Return (X, Y) of the center of cell containing provided text 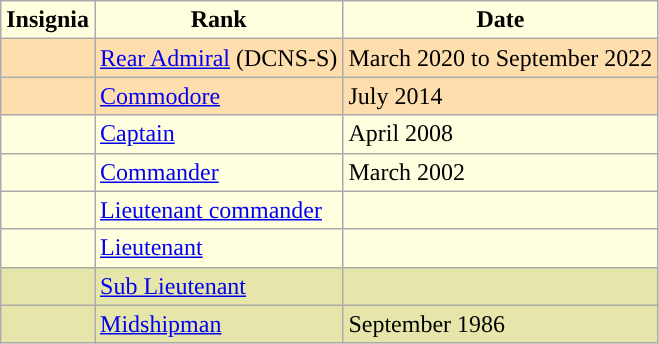
Insignia (48, 20)
March 2002 (500, 172)
April 2008 (500, 134)
Captain (219, 134)
Commodore (219, 96)
Rank (219, 20)
Commander (219, 172)
September 1986 (500, 324)
Midshipman (219, 324)
Lieutenant commander (219, 210)
March 2020 to September 2022 (500, 58)
Lieutenant (219, 248)
Sub Lieutenant (219, 286)
Rear Admiral (DCNS-S) (219, 58)
July 2014 (500, 96)
Date (500, 20)
